Pinpoint the cell where the given text exists, returning its (X, Y) midpoint coordinate. 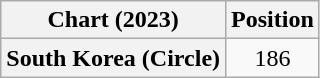
South Korea (Circle) (114, 58)
Position (273, 20)
Chart (2023) (114, 20)
186 (273, 58)
